Detect which cell encompasses the target text, then output its (X, Y) center coordinate. 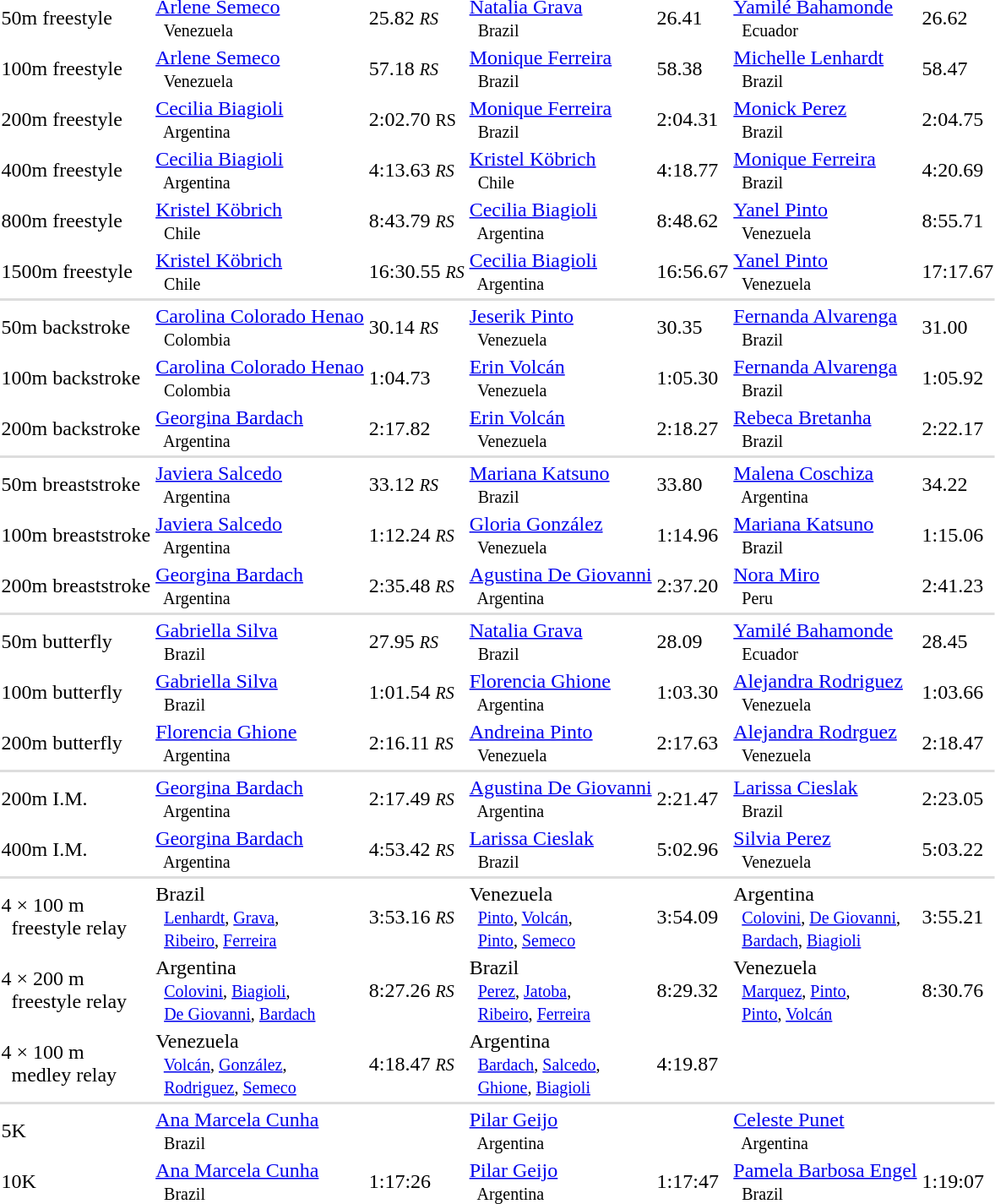
Alejandra Rodriguez Venezuela (825, 693)
2:04.31 (693, 120)
Pilar Geijo Argentina (561, 1130)
2:22.17 (958, 429)
Argentina Bardach, Salcedo, Ghione, Biagioli (561, 1064)
4:13.63 RS (416, 171)
57.18 RS (416, 69)
Malena Coschiza Argentina (825, 485)
30.35 (693, 328)
5:03.22 (958, 850)
Silvia Perez Venezuela (825, 850)
2:37.20 (693, 586)
50m breaststroke (76, 485)
Jeserik Pinto Venezuela (561, 328)
16:56.67 (693, 272)
8:55.71 (958, 221)
Ana Marcela Cunha Brazil (260, 1130)
100m butterfly (76, 693)
1:05.30 (693, 379)
Brazil Lenhardt, Grava, Ribeiro, Ferreira (260, 917)
Natalia Grava Brazil (561, 642)
400m I.M. (76, 850)
2:35.48 RS (416, 586)
33.80 (693, 485)
1:04.73 (416, 379)
28.45 (958, 642)
Argentina Colovini, De Giovanni, Bardach, Biagioli (825, 917)
200m I.M. (76, 799)
2:17.82 (416, 429)
Rebeca Bretanha Brazil (825, 429)
Michelle Lenhardt Brazil (825, 69)
3:54.09 (693, 917)
3:55.21 (958, 917)
30.14 RS (416, 328)
4 × 100 m freestyle relay (76, 917)
1:01.54 RS (416, 693)
Andreina Pinto Venezuela (561, 744)
2:23.05 (958, 799)
2:18.27 (693, 429)
400m freestyle (76, 171)
5:02.96 (693, 850)
1:12.24 RS (416, 536)
1:05.92 (958, 379)
34.22 (958, 485)
Monick Perez Brazil (825, 120)
27.95 RS (416, 642)
4:20.69 (958, 171)
2:17.63 (693, 744)
200m backstroke (76, 429)
Venezuela Pinto, Volcán, Pinto, Semeco (561, 917)
1500m freestyle (76, 272)
1:15.06 (958, 536)
8:30.76 (958, 990)
33.12 RS (416, 485)
200m freestyle (76, 120)
100m breaststroke (76, 536)
1:03.30 (693, 693)
Arlene Semeco Venezuela (260, 69)
2:16.11 RS (416, 744)
100m freestyle (76, 69)
Nora Miro Peru (825, 586)
1:14.96 (693, 536)
50m backstroke (76, 328)
17:17.67 (958, 272)
8:27.26 RS (416, 990)
8:48.62 (693, 221)
2:41.23 (958, 586)
Argentina Colovini, Biagioli, De Giovanni, Bardach (260, 990)
100m backstroke (76, 379)
Celeste Punet Argentina (825, 1130)
4:19.87 (693, 1064)
2:18.47 (958, 744)
Venezuela Marquez, Pinto, Pinto, Volcán (825, 990)
4:53.42 RS (416, 850)
Gloria González Venezuela (561, 536)
2:04.75 (958, 120)
1:03.66 (958, 693)
50m butterfly (76, 642)
4 × 100 m medley relay (76, 1064)
4 × 200 m freestyle relay (76, 990)
2:17.49 RS (416, 799)
16:30.55 RS (416, 272)
200m butterfly (76, 744)
5K (76, 1130)
Venezuela Volcán, González, Rodriguez, Semeco (260, 1064)
31.00 (958, 328)
200m breaststroke (76, 586)
Yamilé Bahamonde Ecuador (825, 642)
4:18.77 (693, 171)
58.38 (693, 69)
2:02.70 RS (416, 120)
4:18.47 RS (416, 1064)
2:21.47 (693, 799)
3:53.16 RS (416, 917)
Alejandra Rodrguez Venezuela (825, 744)
28.09 (693, 642)
8:43.79 RS (416, 221)
Brazil Perez, Jatoba, Ribeiro, Ferreira (561, 990)
800m freestyle (76, 221)
58.47 (958, 69)
8:29.32 (693, 990)
